Scan for the cell matching the given text and deliver its (x, y) coordinate at center. 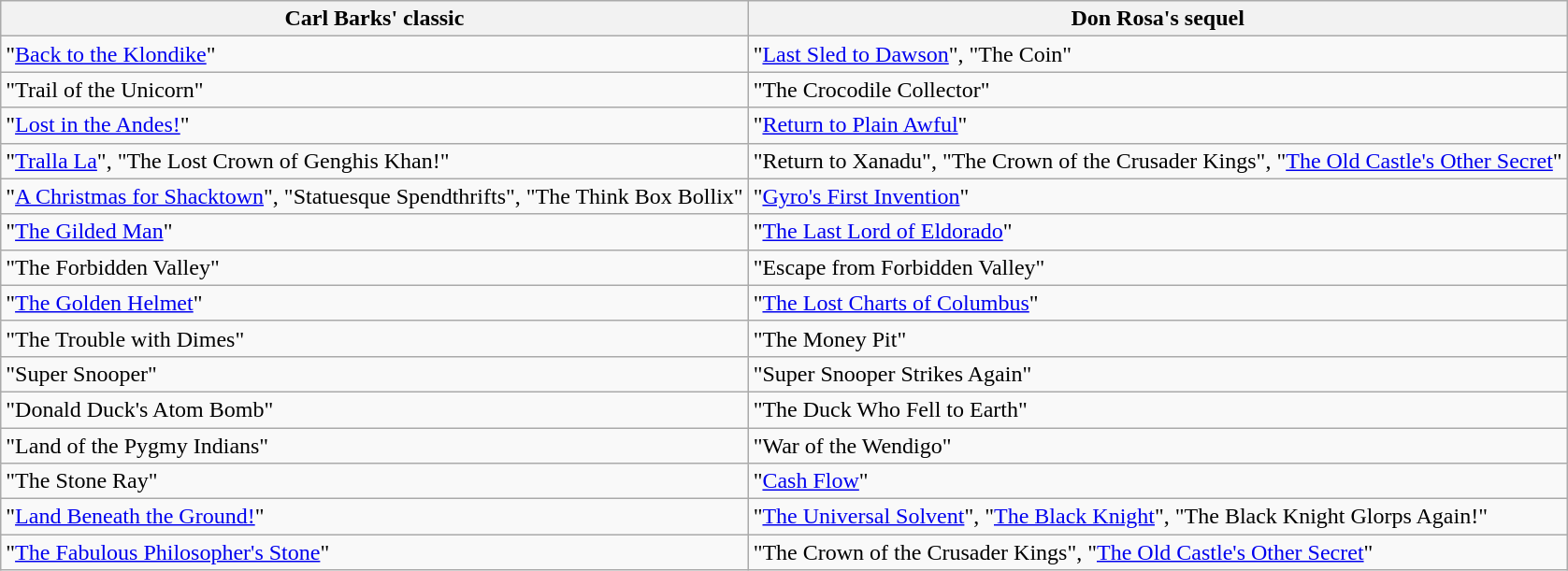
"The Lost Charts of Columbus" (1158, 303)
"Return to Xanadu", "The Crown of the Crusader Kings", "The Old Castle's Other Secret" (1158, 161)
"The Crown of the Crusader Kings", "The Old Castle's Other Secret" (1158, 552)
Carl Barks' classic (374, 19)
"Land Beneath the Ground!" (374, 517)
"The Forbidden Valley" (374, 267)
"The Last Lord of Eldorado" (1158, 232)
"Super Snooper Strikes Again" (1158, 374)
"The Universal Solvent", "The Black Knight", "The Black Knight Glorps Again!" (1158, 517)
"Back to the Klondike" (374, 54)
"The Money Pit" (1158, 338)
"The Gilded Man" (374, 232)
"Donald Duck's Atom Bomb" (374, 409)
"War of the Wendigo" (1158, 446)
"The Duck Who Fell to Earth" (1158, 409)
"Lost in the Andes!" (374, 125)
"Trail of the Unicorn" (374, 90)
"A Christmas for Shacktown", "Statuesque Spendthrifts", "The Think Box Bollix" (374, 196)
Don Rosa's sequel (1158, 19)
"The Stone Ray" (374, 481)
"The Trouble with Dimes" (374, 338)
"The Crocodile Collector" (1158, 90)
"Escape from Forbidden Valley" (1158, 267)
"Gyro's First Invention" (1158, 196)
"Cash Flow" (1158, 481)
"Tralla La", "The Lost Crown of Genghis Khan!" (374, 161)
"Return to Plain Awful" (1158, 125)
"The Fabulous Philosopher's Stone" (374, 552)
"Last Sled to Dawson", "The Coin" (1158, 54)
"The Golden Helmet" (374, 303)
"Super Snooper" (374, 374)
"Land of the Pygmy Indians" (374, 446)
